Identify which cell holds the provided text, then report its [X, Y] central coordinate. 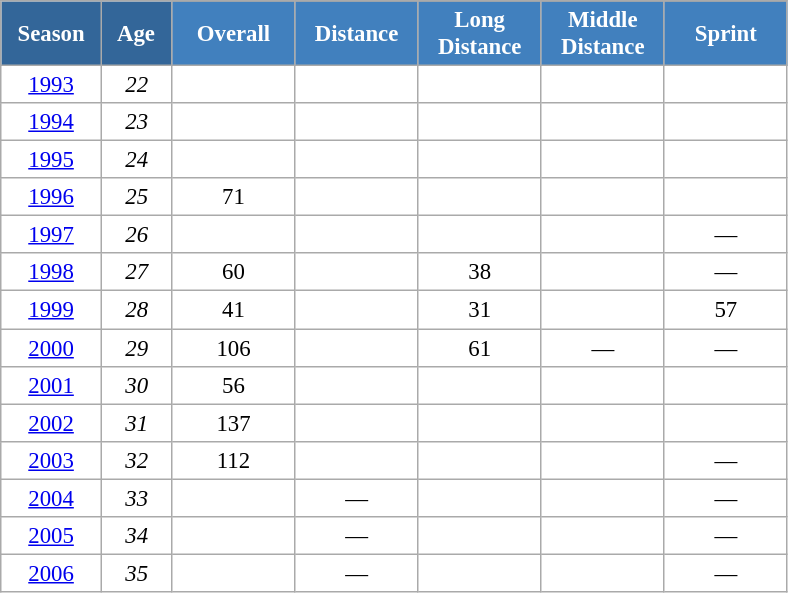
30 [136, 385]
Season [52, 34]
2005 [52, 536]
2003 [52, 460]
Age [136, 34]
2002 [52, 423]
41 [234, 310]
1999 [52, 310]
1993 [52, 85]
Middle Distance [602, 34]
Long Distance [480, 34]
2000 [52, 348]
1998 [52, 273]
112 [234, 460]
26 [136, 235]
38 [480, 273]
137 [234, 423]
32 [136, 460]
24 [136, 160]
1997 [52, 235]
60 [234, 273]
57 [726, 310]
61 [480, 348]
106 [234, 348]
23 [136, 122]
28 [136, 310]
2004 [52, 498]
1995 [52, 160]
Overall [234, 34]
56 [234, 385]
Sprint [726, 34]
27 [136, 273]
1996 [52, 197]
71 [234, 197]
25 [136, 197]
33 [136, 498]
35 [136, 573]
22 [136, 85]
34 [136, 536]
2001 [52, 385]
Distance [356, 34]
2006 [52, 573]
29 [136, 348]
1994 [52, 122]
